For the text-containing cell, return its midpoint in (x, y) coordinate format. 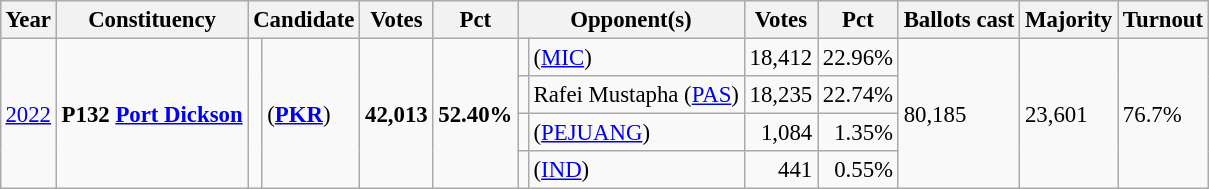
(PKR) (311, 113)
Majority (1069, 20)
(IND) (636, 170)
Turnout (1164, 20)
Ballots cast (958, 20)
1.35% (858, 133)
42,013 (396, 113)
441 (780, 170)
0.55% (858, 170)
23,601 (1069, 113)
18,235 (780, 95)
76.7% (1164, 113)
22.96% (858, 57)
22.74% (858, 95)
Opponent(s) (632, 20)
Year (28, 20)
P132 Port Dickson (152, 113)
Rafei Mustapha (PAS) (636, 95)
(PEJUANG) (636, 133)
18,412 (780, 57)
Candidate (304, 20)
(MIC) (636, 57)
Constituency (152, 20)
52.40% (476, 113)
80,185 (958, 113)
1,084 (780, 133)
2022 (28, 113)
